Return [X, Y] of the center of cell containing provided text 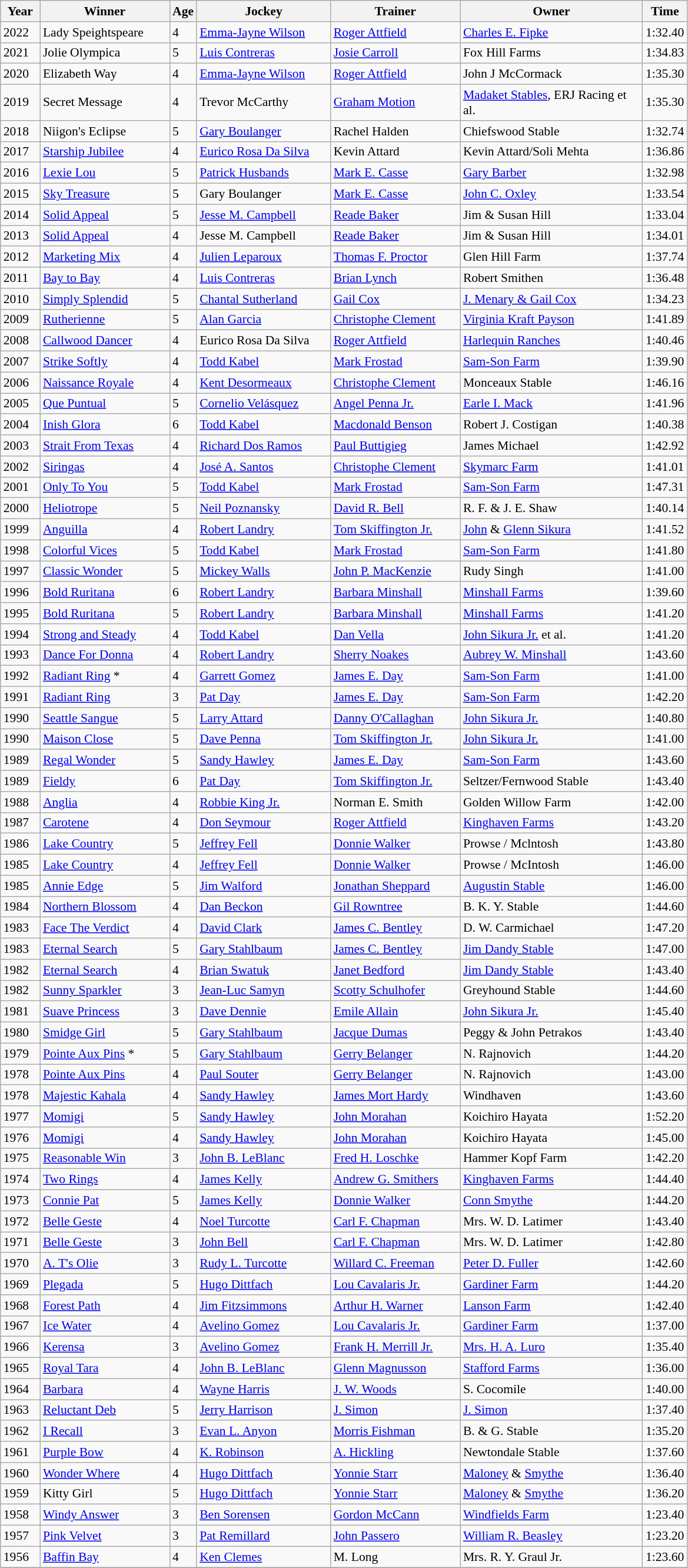
1:34.83 [665, 53]
Radiant Ring * [105, 676]
1994 [20, 634]
1:42.60 [665, 1264]
Inish Glora [105, 425]
D. W. Carmichael [551, 928]
1:40.46 [665, 341]
1:33.54 [665, 194]
Don Seymour [264, 823]
1968 [20, 1305]
2000 [20, 509]
Chiefswood Stable [551, 131]
Kevin Attard [395, 152]
1:32.40 [665, 32]
Starship Jubilee [105, 152]
Gail Cox [395, 299]
Secret Message [105, 102]
1972 [20, 1221]
John C. Oxley [551, 194]
Thomas F. Proctor [395, 257]
Mickey Walls [264, 572]
Purple Bow [105, 1452]
Danny O'Callaghan [395, 718]
Face The Verdict [105, 928]
Graham Motion [395, 102]
José A. Santos [264, 467]
1:46.16 [665, 383]
Plegada [105, 1284]
2019 [20, 102]
Barbara [105, 1389]
John J McCormack [551, 74]
1:37.74 [665, 257]
Julien Leparoux [264, 257]
Alan Garcia [264, 320]
1:40.00 [665, 1389]
1958 [20, 1515]
1959 [20, 1494]
Dan Beckon [264, 907]
Bay to Bay [105, 278]
1:42.92 [665, 446]
1971 [20, 1243]
James Michael [551, 446]
Prowse / McIntosh [551, 865]
Anguilla [105, 530]
John Passero [395, 1536]
1:43.80 [665, 844]
Robert Smithen [551, 278]
Siringas [105, 467]
K. Robinson [264, 1452]
Heliotrope [105, 509]
1:47.00 [665, 949]
1:35.20 [665, 1431]
1:23.20 [665, 1536]
1:47.20 [665, 928]
Trainer [395, 11]
Virginia Kraft Payson [551, 320]
1980 [20, 1033]
1986 [20, 844]
Greyhound Stable [551, 991]
A. T's Olie [105, 1264]
1973 [20, 1201]
2014 [20, 215]
Age [183, 11]
2018 [20, 131]
1966 [20, 1347]
2020 [20, 74]
1:42.40 [665, 1305]
Madaket Stables, ERJ Racing et al. [551, 102]
Macdonald Benson [395, 425]
Kerensa [105, 1347]
Simply Splendid [105, 299]
1961 [20, 1452]
John P. MacKenzie [395, 572]
1:41.52 [665, 530]
1:43.00 [665, 1075]
2015 [20, 194]
B. & G. Stable [551, 1431]
Evan L. Anyon [264, 1431]
2009 [20, 320]
1977 [20, 1117]
Dan Vella [395, 634]
1995 [20, 613]
1:42.00 [665, 802]
Trevor McCarthy [264, 102]
1981 [20, 1012]
Peggy & John Petrakos [551, 1033]
Jockey [264, 11]
1:39.90 [665, 362]
2022 [20, 32]
1974 [20, 1180]
Frank H. Merrill Jr. [395, 1347]
Dave Penna [264, 739]
Majestic Kahala [105, 1096]
2002 [20, 467]
2021 [20, 53]
1:37.60 [665, 1452]
Wayne Harris [264, 1389]
Only To You [105, 487]
Pointe Aux Pins * [105, 1054]
Strait From Texas [105, 446]
Fieldy [105, 781]
1988 [20, 802]
Forest Path [105, 1305]
Conn Smythe [551, 1201]
Lanson Farm [551, 1305]
William R. Beasley [551, 1536]
Windy Answer [105, 1515]
I Recall [105, 1431]
1:36.20 [665, 1494]
S. Cocomile [551, 1389]
1:45.40 [665, 1012]
Arthur H. Warner [395, 1305]
1:36.40 [665, 1473]
1964 [20, 1389]
Two Rings [105, 1180]
Norman E. Smith [395, 802]
1:43.20 [665, 823]
Fred H. Loschke [395, 1158]
Gordon McCann [395, 1515]
1992 [20, 676]
Larry Attard [264, 718]
Jolie Olympica [105, 53]
Josie Carroll [395, 53]
Chantal Sutherland [264, 299]
1:35.40 [665, 1347]
1991 [20, 697]
1993 [20, 655]
1:36.86 [665, 152]
B. K. Y. Stable [551, 907]
Monceaux Stable [551, 383]
1963 [20, 1410]
Jonathan Sheppard [395, 886]
Jerry Harrison [264, 1410]
1:33.04 [665, 215]
Baffin Bay [105, 1557]
Skymarc Farm [551, 467]
Kent Desormeaux [264, 383]
John Sikura Jr. et al. [551, 634]
Radiant Ring [105, 697]
Smidge Girl [105, 1033]
Ice Water [105, 1326]
Angel Penna Jr. [395, 404]
Pat Remillard [264, 1536]
Newtondale Stable [551, 1452]
1:45.00 [665, 1138]
Ken Clemes [264, 1557]
2001 [20, 487]
1:47.31 [665, 487]
1996 [20, 593]
Strong and Steady [105, 634]
Willard C. Freeman [395, 1264]
Sherry Noakes [395, 655]
1:44.40 [665, 1180]
Charles E. Fipke [551, 32]
Wonder Where [105, 1473]
Noel Turcotte [264, 1221]
Rudy Singh [551, 572]
R. F. & J. E. Shaw [551, 509]
Windhaven [551, 1096]
Hammer Kopf Farm [551, 1158]
Ben Sorensen [264, 1515]
Andrew G. Smithers [395, 1180]
2005 [20, 404]
2007 [20, 362]
1:52.20 [665, 1117]
Augustin Stable [551, 886]
2013 [20, 236]
Sunny Sparkler [105, 991]
2011 [20, 278]
Sky Treasure [105, 194]
1:42.80 [665, 1243]
Janet Bedford [395, 970]
1999 [20, 530]
Suave Princess [105, 1012]
1957 [20, 1536]
Carotene [105, 823]
Elizabeth Way [105, 74]
1:37.40 [665, 1410]
Prowse / Mclntosh [551, 844]
Earle I. Mack [551, 404]
J. W. Woods [395, 1389]
Morris Fishman [395, 1431]
Mrs. R. Y. Graul Jr. [551, 1557]
Naissance Royale [105, 383]
Connie Pat [105, 1201]
James Mort Hardy [395, 1096]
1:41.89 [665, 320]
1975 [20, 1158]
1956 [20, 1557]
1984 [20, 907]
Que Puntual [105, 404]
1965 [20, 1368]
1:37.00 [665, 1326]
Aubrey W. Minshall [551, 655]
Glen Hill Farm [551, 257]
1:36.00 [665, 1368]
Northern Blossom [105, 907]
1:39.60 [665, 593]
Strike Softly [105, 362]
A. Hickling [395, 1452]
2003 [20, 446]
Royal Tara [105, 1368]
1:23.40 [665, 1515]
1:23.60 [665, 1557]
1:32.74 [665, 131]
Callwood Dancer [105, 341]
Jean-Luc Samyn [264, 991]
Paul Buttigieg [395, 446]
1976 [20, 1138]
Glenn Magnusson [395, 1368]
1:32.98 [665, 173]
Seltzer/Fernwood Stable [551, 781]
Annie Edge [105, 886]
Windfields Farm [551, 1515]
Richard Dos Ramos [264, 446]
Niigon's Eclipse [105, 131]
2016 [20, 173]
Classic Wonder [105, 572]
Harlequin Ranches [551, 341]
David R. Bell [395, 509]
Lady Speightspeare [105, 32]
Jim Walford [264, 886]
2017 [20, 152]
Jacque Dumas [395, 1033]
1997 [20, 572]
Patrick Husbands [264, 173]
Gary Barber [551, 173]
Dave Dennie [264, 1012]
Seattle Sangue [105, 718]
Winner [105, 11]
Reasonable Win [105, 1158]
Brian Swatuk [264, 970]
Garrett Gomez [264, 676]
Scotty Schulhofer [395, 991]
1987 [20, 823]
Robbie King Jr. [264, 802]
Rudy L. Turcotte [264, 1264]
1:40.14 [665, 509]
Pink Velvet [105, 1536]
Cornelio Velásquez [264, 404]
1969 [20, 1284]
Kevin Attard/Soli Mehta [551, 152]
Marketing Mix [105, 257]
David Clark [264, 928]
Rutherienne [105, 320]
1970 [20, 1264]
Maison Close [105, 739]
Owner [551, 11]
1:36.48 [665, 278]
Kitty Girl [105, 1494]
2012 [20, 257]
Robert J. Costigan [551, 425]
Neil Poznansky [264, 509]
2008 [20, 341]
Rachel Halden [395, 131]
1967 [20, 1326]
1:34.23 [665, 299]
Anglia [105, 802]
Stafford Farms [551, 1368]
1:40.80 [665, 718]
1998 [20, 550]
John Bell [264, 1243]
1:40.38 [665, 425]
Colorful Vices [105, 550]
2010 [20, 299]
Jim Fitzsimmons [264, 1305]
1:41.01 [665, 467]
M. Long [395, 1557]
Peter D. Fuller [551, 1264]
Fox Hill Farms [551, 53]
Mrs. H. A. Luro [551, 1347]
Lexie Lou [105, 173]
Regal Wonder [105, 760]
1:41.96 [665, 404]
Emile Allain [395, 1012]
Reluctant Deb [105, 1410]
1979 [20, 1054]
Time [665, 11]
1:34.01 [665, 236]
1962 [20, 1431]
Dance For Donna [105, 655]
Golden Willow Farm [551, 802]
Brian Lynch [395, 278]
2004 [20, 425]
1960 [20, 1473]
Paul Souter [264, 1075]
John & Glenn Sikura [551, 530]
Year [20, 11]
Gil Rowntree [395, 907]
1:41.80 [665, 550]
J. Menary & Gail Cox [551, 299]
Pointe Aux Pins [105, 1075]
2006 [20, 383]
